Return (X, Y) of the center of cell containing provided text 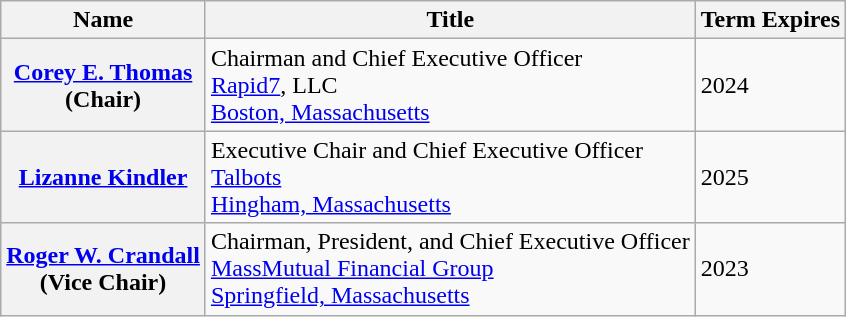
2024 (770, 85)
Chairman and Chief Executive OfficerRapid7, LLCBoston, Massachusetts (450, 85)
Chairman, President, and Chief Executive OfficerMassMutual Financial GroupSpringfield, Massachusetts (450, 269)
Executive Chair and Chief Executive OfficerTalbotsHingham, Massachusetts (450, 177)
Corey E. Thomas(Chair) (104, 85)
Term Expires (770, 20)
Title (450, 20)
Lizanne Kindler (104, 177)
Roger W. Crandall(Vice Chair) (104, 269)
Name (104, 20)
2023 (770, 269)
2025 (770, 177)
